From the cell containing the given text, extract its center point as [x, y] coordinate. 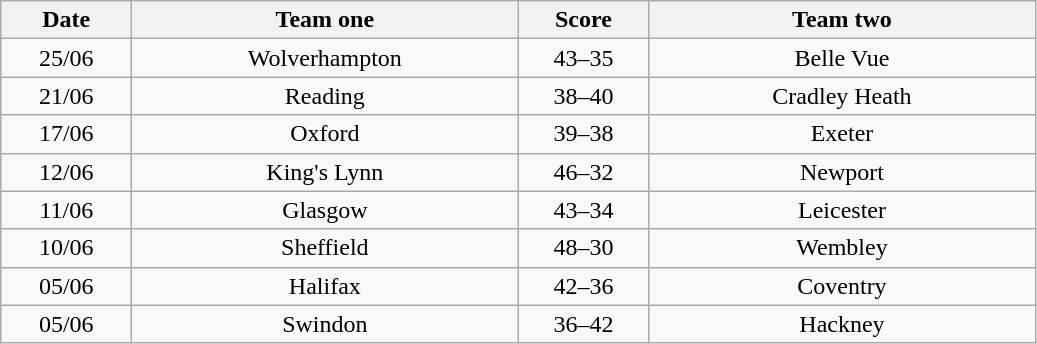
Leicester [842, 210]
46–32 [584, 172]
Coventry [842, 286]
Team one [325, 20]
Wembley [842, 248]
Exeter [842, 134]
Swindon [325, 324]
Oxford [325, 134]
43–34 [584, 210]
Date [66, 20]
Score [584, 20]
Newport [842, 172]
Wolverhampton [325, 58]
10/06 [66, 248]
11/06 [66, 210]
Sheffield [325, 248]
42–36 [584, 286]
Belle Vue [842, 58]
25/06 [66, 58]
12/06 [66, 172]
Team two [842, 20]
Glasgow [325, 210]
43–35 [584, 58]
39–38 [584, 134]
36–42 [584, 324]
38–40 [584, 96]
Halifax [325, 286]
King's Lynn [325, 172]
Cradley Heath [842, 96]
Hackney [842, 324]
21/06 [66, 96]
17/06 [66, 134]
Reading [325, 96]
48–30 [584, 248]
